Determine the (x, y) coordinate at the center of the cell enclosing the given text.  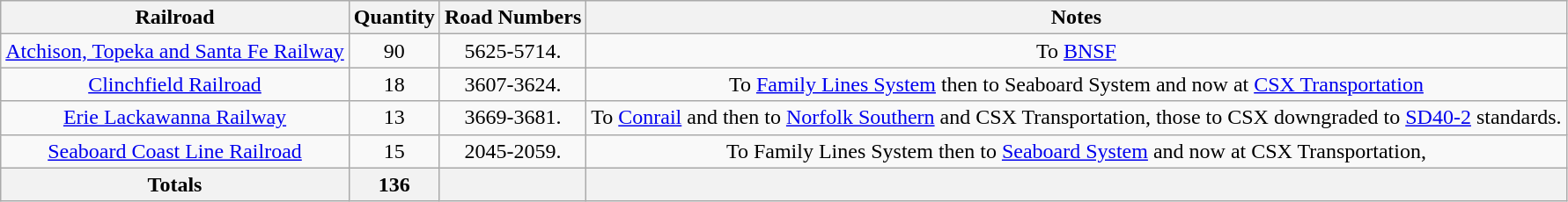
3669-3681. (512, 118)
To BNSF (1076, 51)
Railroad (175, 18)
To Conrail and then to Norfolk Southern and CSX Transportation, those to CSX downgraded to SD40-2 standards. (1076, 118)
2045-2059. (512, 151)
90 (394, 51)
Quantity (394, 18)
Notes (1076, 18)
18 (394, 84)
Atchison, Topeka and Santa Fe Railway (175, 51)
To Family Lines System then to Seaboard System and now at CSX Transportation, (1076, 151)
Seaboard Coast Line Railroad (175, 151)
Erie Lackawanna Railway (175, 118)
136 (394, 184)
To Family Lines System then to Seaboard System and now at CSX Transportation (1076, 84)
15 (394, 151)
3607-3624. (512, 84)
13 (394, 118)
5625-5714. (512, 51)
Clinchfield Railroad (175, 84)
Totals (175, 184)
Road Numbers (512, 18)
